Identify which cell holds the provided text, then report its [x, y] central coordinate. 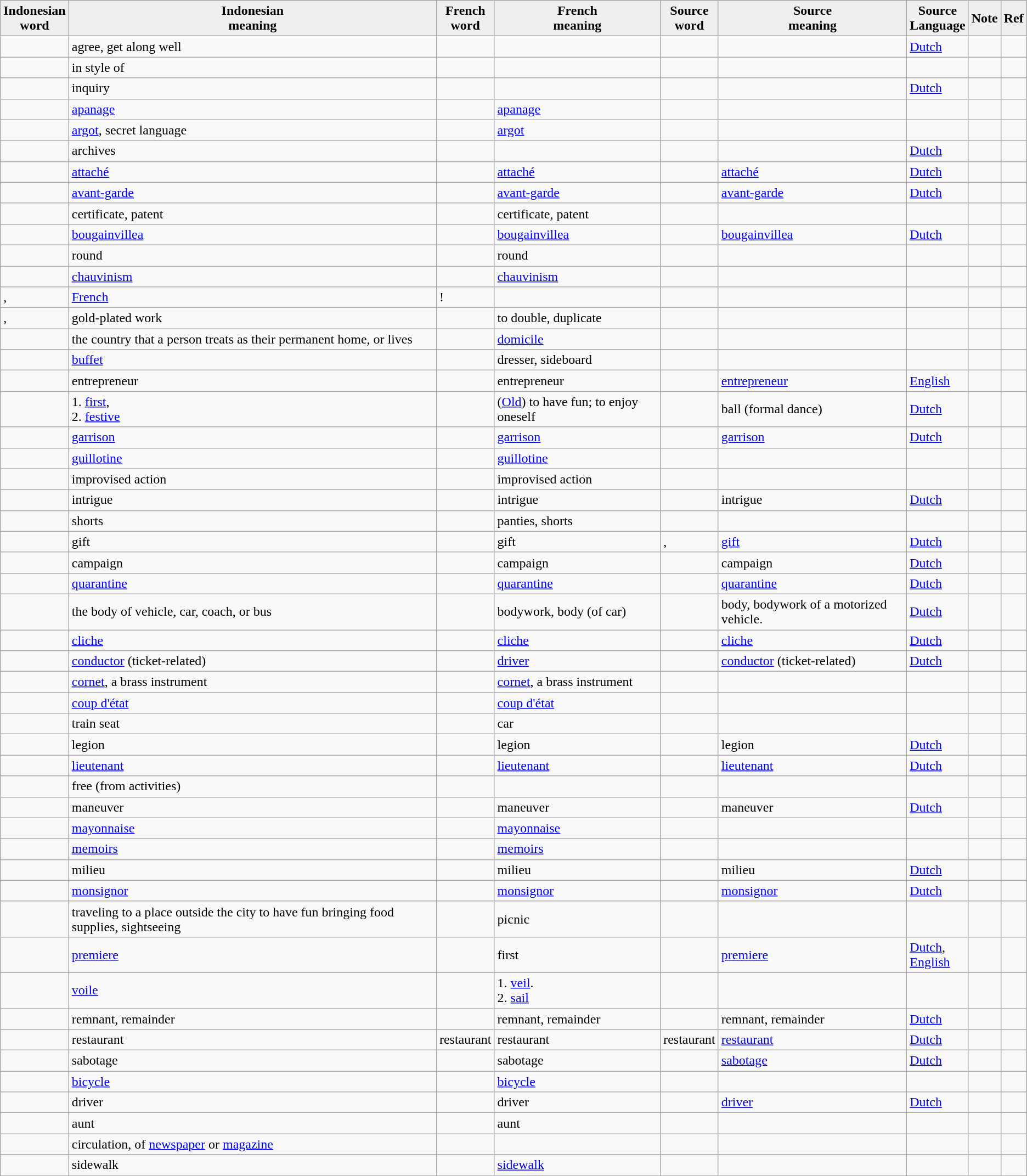
Frenchmeaning [577, 19]
French [252, 297]
agree, get along well [252, 47]
Ref [1014, 19]
Indonesianmeaning [252, 19]
Sourcemeaning [812, 19]
gold-plated work [252, 318]
(Old) to have fun; to enjoy oneself [577, 409]
English [938, 381]
bodywork, body (of car) [577, 611]
car [577, 724]
1. first, 2. festive [252, 409]
picnic [577, 919]
argot, secret language [252, 130]
dresser, sideboard [577, 360]
first [577, 955]
buffet [252, 360]
voile [252, 990]
the body of vehicle, car, coach, or bus [252, 611]
circulation, of newspaper or magazine [252, 1144]
train seat [252, 724]
SourceLanguage [938, 19]
domicile [577, 339]
body, bodywork of a motorized vehicle. [812, 611]
1. veil. 2. sail [577, 990]
free (from activities) [252, 786]
in style of [252, 67]
Sourceword [690, 19]
panties, shorts [577, 521]
traveling to a place outside the city to have fun bringing food supplies, sightseeing [252, 919]
argot [577, 130]
Dutch, English [938, 955]
to double, duplicate [577, 318]
ball (formal dance) [812, 409]
the country that a person treats as their permanent home, or lives [252, 339]
Note [984, 19]
archives [252, 151]
Frenchword [465, 19]
shorts [252, 521]
inquiry [252, 88]
Indonesianword [35, 19]
! [465, 297]
